Identify which cell holds the provided text, then report its [X, Y] central coordinate. 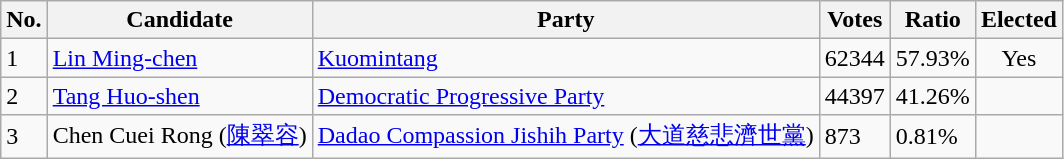
2 [24, 96]
Ratio [932, 20]
Yes [1018, 58]
57.93% [932, 58]
Lin Ming-chen [180, 58]
Kuomintang [566, 58]
44397 [854, 96]
0.81% [932, 136]
Candidate [180, 20]
Votes [854, 20]
Tang Huo-shen [180, 96]
3 [24, 136]
Elected [1018, 20]
Democratic Progressive Party [566, 96]
Chen Cuei Rong (陳翠容) [180, 136]
Party [566, 20]
No. [24, 20]
Dadao Compassion Jishih Party (大道慈悲濟世黨) [566, 136]
62344 [854, 58]
41.26% [932, 96]
873 [854, 136]
1 [24, 58]
